Scan for the cell matching the given text and deliver its [x, y] coordinate at center. 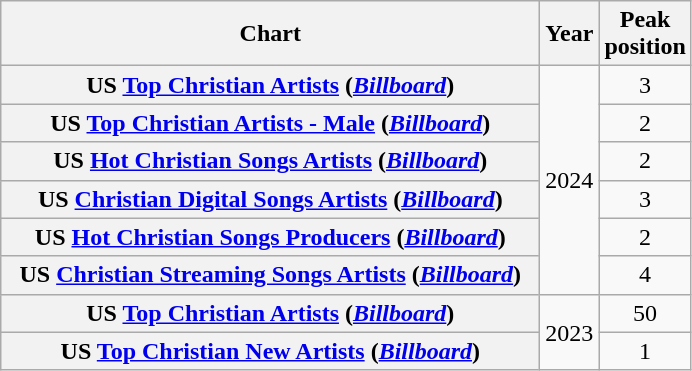
US Hot Christian Songs Producers (Billboard) [270, 237]
US Christian Streaming Songs Artists (Billboard) [270, 275]
US Hot Christian Songs Artists (Billboard) [270, 161]
2024 [570, 180]
Peakposition [645, 34]
US Top Christian New Artists (Billboard) [270, 351]
Chart [270, 34]
US Top Christian Artists - Male (Billboard) [270, 123]
4 [645, 275]
1 [645, 351]
Year [570, 34]
50 [645, 313]
US Christian Digital Songs Artists (Billboard) [270, 199]
2023 [570, 332]
